Determine the (x, y) coordinate at the center of the cell enclosing the given text.  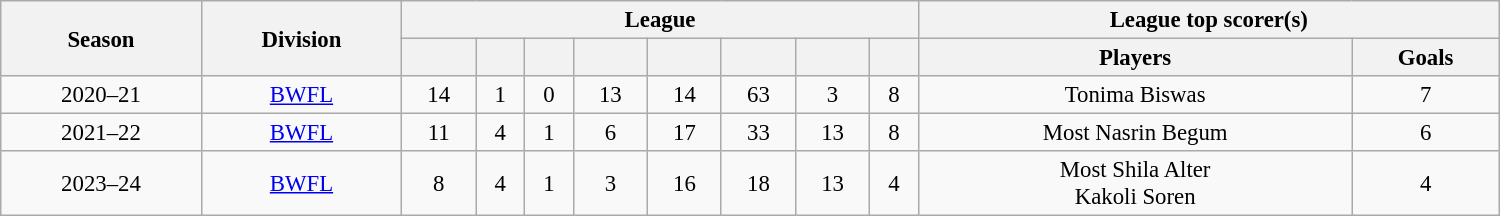
0 (550, 95)
Tonima Biswas (1135, 95)
2023–24 (101, 184)
33 (758, 133)
2021–22 (101, 133)
Players (1135, 58)
16 (684, 184)
Most Shila Alter Kakoli Soren (1135, 184)
League top scorer(s) (1208, 20)
2020–21 (101, 95)
League (660, 20)
17 (684, 133)
Goals (1426, 58)
18 (758, 184)
Most Nasrin Begum (1135, 133)
11 (439, 133)
63 (758, 95)
Season (101, 38)
7 (1426, 95)
Division (302, 38)
